Pinpoint the cell where the given text exists, returning its [X, Y] midpoint coordinate. 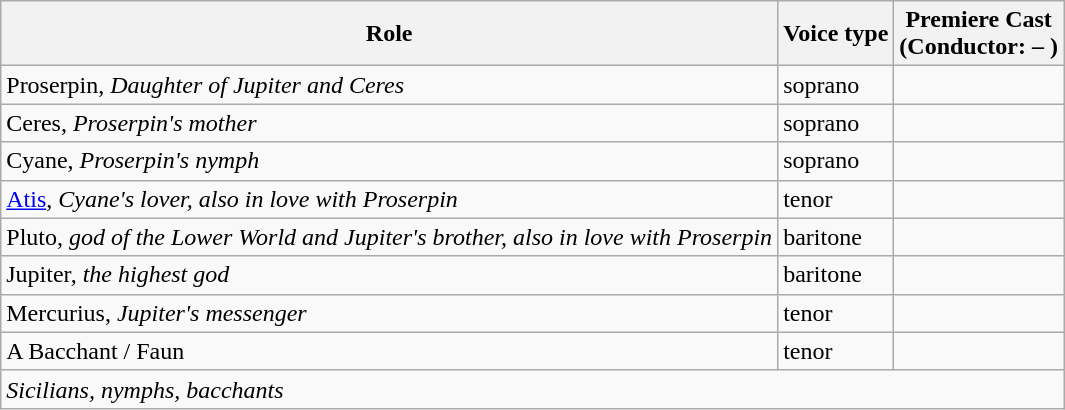
Pluto, god of the Lower World and Jupiter's brother, also in love with Proserpin [390, 237]
Premiere Cast(Conductor: – ) [979, 34]
Atis, Cyane's lover, also in love with Proserpin [390, 199]
Voice type [836, 34]
Ceres, Proserpin's mother [390, 123]
Proserpin, Daughter of Jupiter and Ceres [390, 85]
A Bacchant / Faun [390, 351]
Mercurius, Jupiter's messenger [390, 313]
Sicilians, nymphs, bacchants [532, 389]
Jupiter, the highest god [390, 275]
Cyane, Proserpin's nymph [390, 161]
Role [390, 34]
